Provide the (X, Y) coordinate of the cell's center where the given text is located.  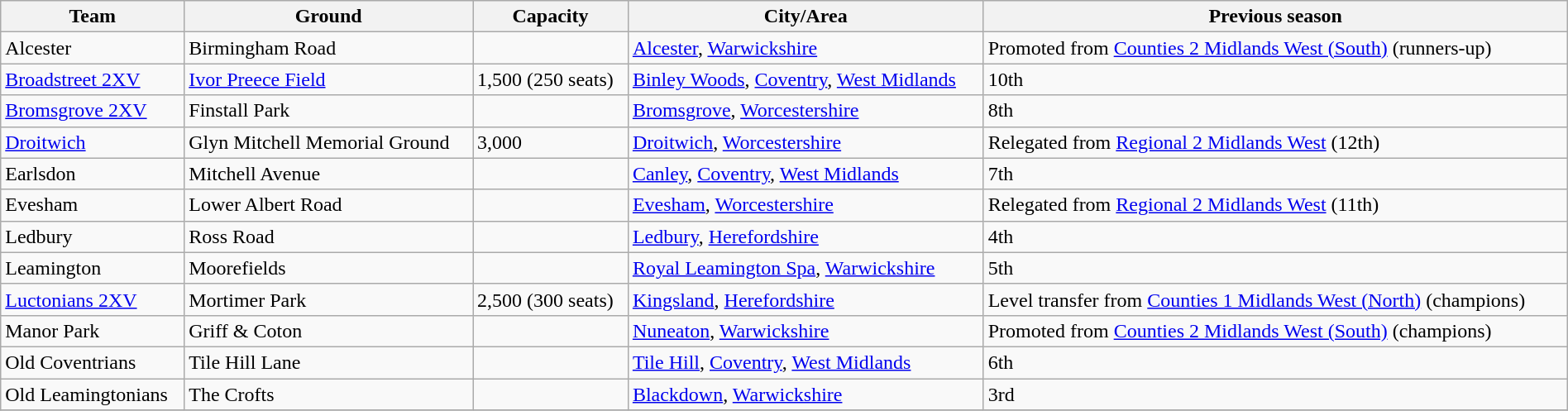
Lower Albert Road (329, 205)
Old Leamingtonians (93, 394)
Promoted from Counties 2 Midlands West (South) (champions) (1275, 331)
Level transfer from Counties 1 Midlands West (North) (champions) (1275, 299)
Blackdown, Warwickshire (806, 394)
Luctonians 2XV (93, 299)
3rd (1275, 394)
Finstall Park (329, 111)
Binley Woods, Coventry, West Midlands (806, 79)
6th (1275, 362)
Glyn Mitchell Memorial Ground (329, 142)
Ivor Preece Field (329, 79)
Evesham (93, 205)
Promoted from Counties 2 Midlands West (South) (runners-up) (1275, 48)
7th (1275, 174)
Ledbury (93, 237)
Nuneaton, Warwickshire (806, 331)
Kingsland, Herefordshire (806, 299)
Tile Hill Lane (329, 362)
Manor Park (93, 331)
4th (1275, 237)
Ground (329, 17)
Droitwich (93, 142)
Griff & Coton (329, 331)
Ledbury, Herefordshire (806, 237)
3,000 (551, 142)
Relegated from Regional 2 Midlands West (12th) (1275, 142)
Canley, Coventry, West Midlands (806, 174)
Leamington (93, 268)
The Crofts (329, 394)
City/Area (806, 17)
Broadstreet 2XV (93, 79)
Alcester (93, 48)
Bromsgrove 2XV (93, 111)
Relegated from Regional 2 Midlands West (11th) (1275, 205)
2,500 (300 seats) (551, 299)
10th (1275, 79)
Royal Leamington Spa, Warwickshire (806, 268)
Birmingham Road (329, 48)
Previous season (1275, 17)
Old Coventrians (93, 362)
Evesham, Worcestershire (806, 205)
Alcester, Warwickshire (806, 48)
Moorefields (329, 268)
5th (1275, 268)
Tile Hill, Coventry, West Midlands (806, 362)
Droitwich, Worcestershire (806, 142)
Mortimer Park (329, 299)
Ross Road (329, 237)
Bromsgrove, Worcestershire (806, 111)
1,500 (250 seats) (551, 79)
Team (93, 17)
Capacity (551, 17)
Mitchell Avenue (329, 174)
8th (1275, 111)
Earlsdon (93, 174)
